Provide the (X, Y) coordinate of the cell's center where the given text is located.  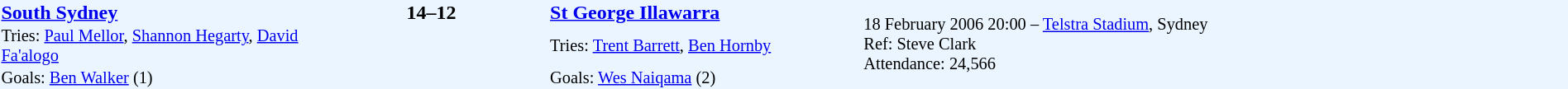
South Sydney (157, 12)
Goals: Wes Naiqama (2) (706, 77)
14–12 (431, 12)
Tries: Paul Mellor, Shannon Hegarty, David Fa'alogo (157, 46)
Goals: Ben Walker (1) (157, 77)
St George Illawarra (706, 12)
Tries: Trent Barrett, Ben Hornby (706, 46)
18 February 2006 20:00 – Telstra Stadium, SydneyRef: Steve Clark Attendance: 24,566 (1216, 44)
